Find where the given text appears and provide that cell's center as [X, Y] coordinate. 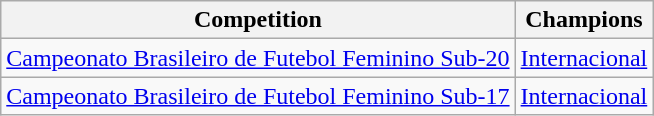
Campeonato Brasileiro de Futebol Feminino Sub-17 [258, 96]
Competition [258, 20]
Campeonato Brasileiro de Futebol Feminino Sub-20 [258, 58]
Champions [584, 20]
